Pinpoint the cell where the given text exists, returning its (X, Y) midpoint coordinate. 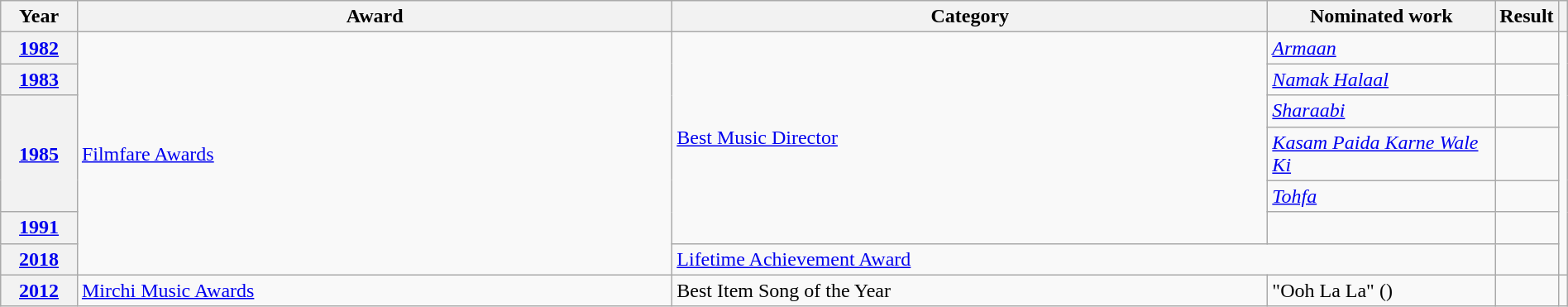
"Ooh La La" () (1381, 290)
Award (374, 17)
Best Item Song of the Year (970, 290)
2018 (40, 259)
Category (970, 17)
2012 (40, 290)
Armaan (1381, 48)
1982 (40, 48)
Year (40, 17)
Best Music Director (970, 137)
1983 (40, 79)
Filmfare Awards (374, 154)
Namak Halaal (1381, 79)
1985 (40, 154)
Sharaabi (1381, 111)
Kasam Paida Karne Wale Ki (1381, 154)
Mirchi Music Awards (374, 290)
Lifetime Achievement Award (1083, 259)
Tohfa (1381, 196)
Nominated work (1381, 17)
1991 (40, 228)
Result (1527, 17)
